For the text-containing cell, return its midpoint in (X, Y) coordinate format. 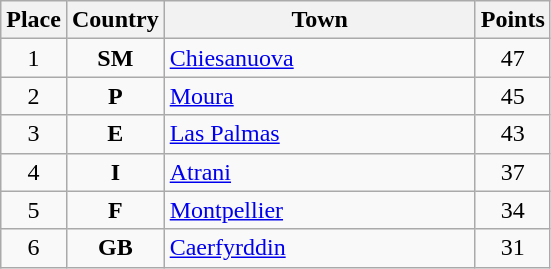
3 (34, 134)
37 (512, 172)
Place (34, 20)
43 (512, 134)
E (115, 134)
45 (512, 96)
47 (512, 58)
Country (115, 20)
Points (512, 20)
6 (34, 248)
SM (115, 58)
1 (34, 58)
P (115, 96)
Atrani (320, 172)
4 (34, 172)
31 (512, 248)
5 (34, 210)
Town (320, 20)
I (115, 172)
2 (34, 96)
34 (512, 210)
GB (115, 248)
Moura (320, 96)
Chiesanuova (320, 58)
Las Palmas (320, 134)
Caerfyrddin (320, 248)
Montpellier (320, 210)
F (115, 210)
